From the cell containing the given text, extract its center point as (X, Y) coordinate. 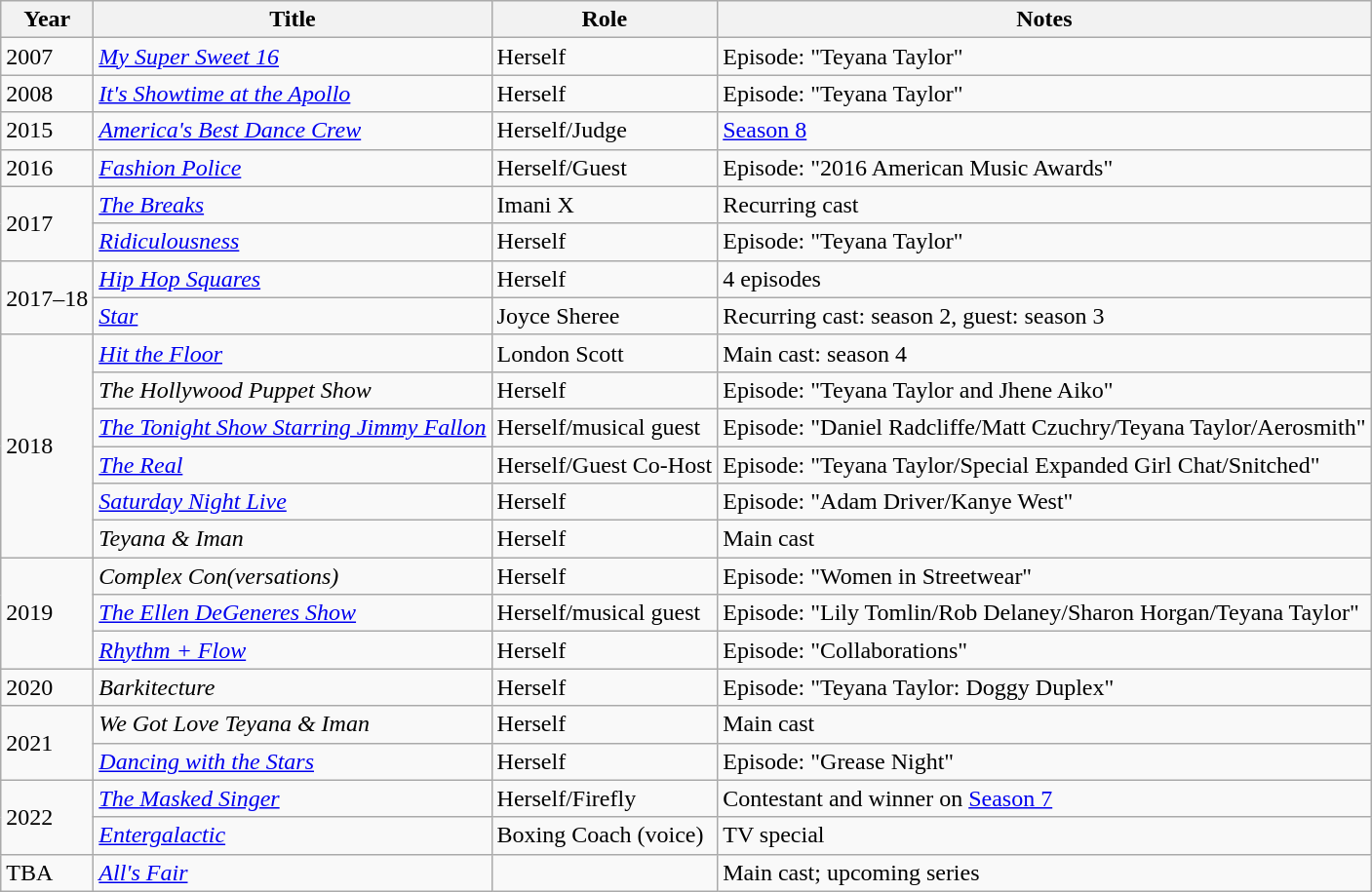
Imani X (605, 205)
TBA (47, 873)
Entergalactic (293, 835)
2016 (47, 168)
Episode: "Teyana Taylor/Special Expanded Girl Chat/Snitched" (1044, 465)
Episode: "Women in Streetwear" (1044, 576)
4 episodes (1044, 279)
Dancing with the Stars (293, 761)
2021 (47, 743)
Fashion Police (293, 168)
2007 (47, 57)
Episode: "Collaborations" (1044, 650)
Main cast: season 4 (1044, 353)
2019 (47, 613)
Recurring cast: season 2, guest: season 3 (1044, 316)
Season 8 (1044, 131)
America's Best Dance Crew (293, 131)
Episode: "Adam Driver/Kanye West" (1044, 502)
2017 (47, 223)
Episode: "Teyana Taylor and Jhene Aiko" (1044, 390)
Saturday Night Live (293, 502)
The Real (293, 465)
Role (605, 19)
2020 (47, 687)
All's Fair (293, 873)
We Got Love Teyana & Iman (293, 724)
The Tonight Show Starring Jimmy Fallon (293, 427)
Episode: "2016 American Music Awards" (1044, 168)
Teyana & Iman (293, 539)
Herself/Guest (605, 168)
Star (293, 316)
Barkitecture (293, 687)
Joyce Sheree (605, 316)
The Ellen DeGeneres Show (293, 613)
Rhythm + Flow (293, 650)
2018 (47, 446)
Main cast; upcoming series (1044, 873)
2022 (47, 817)
London Scott (605, 353)
My Super Sweet 16 (293, 57)
The Masked Singer (293, 798)
Herself/Guest Co-Host (605, 465)
Herself/Judge (605, 131)
The Breaks (293, 205)
Hit the Floor (293, 353)
Complex Con(versations) (293, 576)
Boxing Coach (voice) (605, 835)
Recurring cast (1044, 205)
Ridiculousness (293, 242)
TV special (1044, 835)
Year (47, 19)
2017–18 (47, 297)
Contestant and winner on Season 7 (1044, 798)
Hip Hop Squares (293, 279)
Episode: "Daniel Radcliffe/Matt Czuchry/Teyana Taylor/Aerosmith" (1044, 427)
Herself/Firefly (605, 798)
Notes (1044, 19)
The Hollywood Puppet Show (293, 390)
2015 (47, 131)
2008 (47, 94)
Episode: "Lily Tomlin/Rob Delaney/Sharon Horgan/Teyana Taylor" (1044, 613)
Episode: "Grease Night" (1044, 761)
It's Showtime at the Apollo (293, 94)
Title (293, 19)
Episode: "Teyana Taylor: Doggy Duplex" (1044, 687)
